Return [X, Y] of the center of cell containing provided text 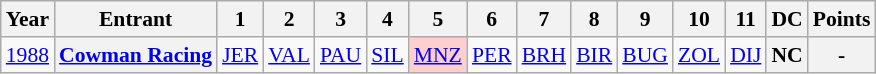
Year [28, 19]
JER [240, 55]
1988 [28, 55]
MNZ [438, 55]
10 [699, 19]
Points [842, 19]
DC [786, 19]
- [842, 55]
VAL [289, 55]
ZOL [699, 55]
PER [492, 55]
PAU [340, 55]
5 [438, 19]
11 [746, 19]
BRH [544, 55]
SIL [388, 55]
7 [544, 19]
8 [594, 19]
6 [492, 19]
NC [786, 55]
4 [388, 19]
2 [289, 19]
9 [645, 19]
3 [340, 19]
BIR [594, 55]
Cowman Racing [136, 55]
BUG [645, 55]
DIJ [746, 55]
Entrant [136, 19]
1 [240, 19]
